Output the [x, y] coordinate of the center of the cell containing the given text.  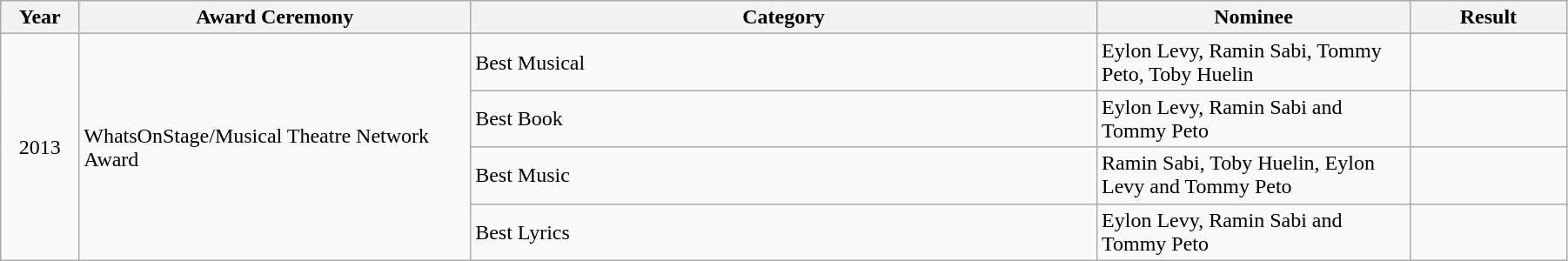
Result [1488, 17]
Ramin Sabi, Toby Huelin, Eylon Levy and Tommy Peto [1254, 176]
WhatsOnStage/Musical Theatre Network Award [275, 147]
Category [784, 17]
Award Ceremony [275, 17]
Best Music [784, 176]
2013 [40, 147]
Year [40, 17]
Best Musical [784, 63]
Best Lyrics [784, 231]
Eylon Levy, Ramin Sabi, Tommy Peto, Toby Huelin [1254, 63]
Nominee [1254, 17]
Best Book [784, 118]
